Provide the [X, Y] coordinate of the cell's center where the given text is located.  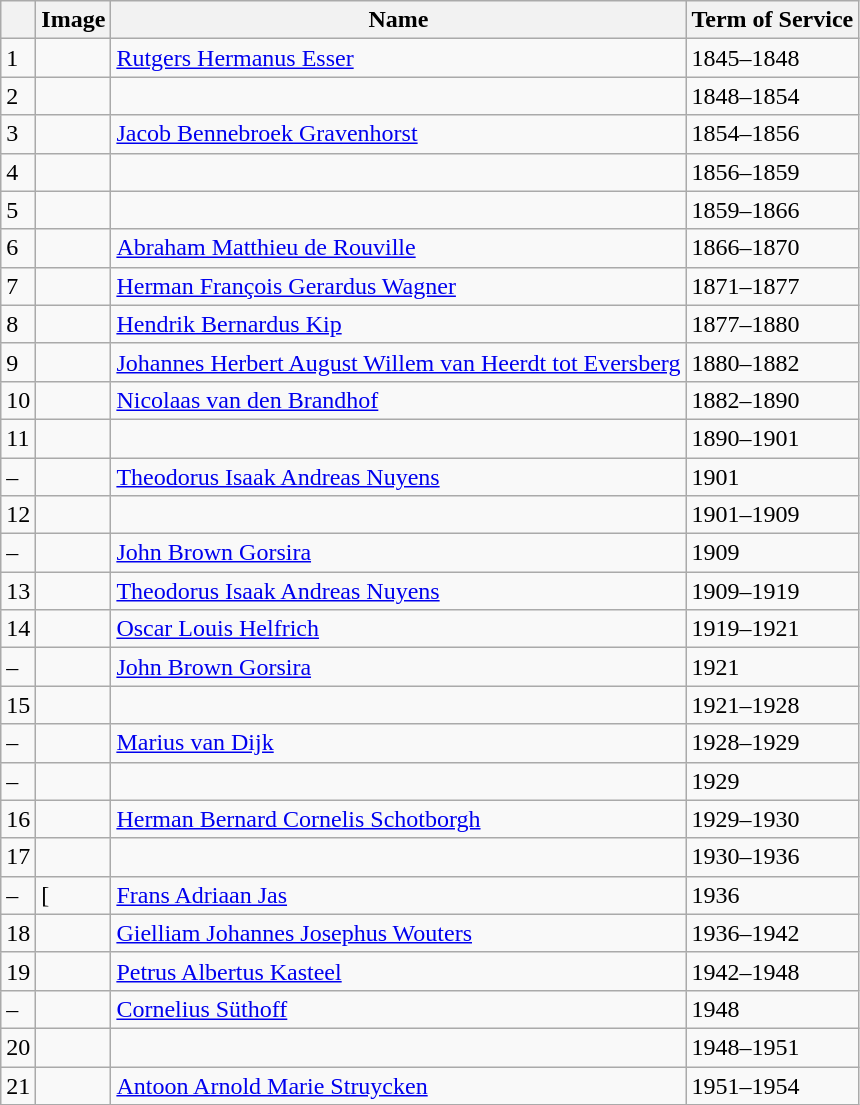
5 [18, 210]
16 [18, 819]
13 [18, 591]
1928–1929 [772, 743]
Rutgers Hermanus Esser [398, 58]
Oscar Louis Helfrich [398, 629]
17 [18, 857]
1859–1866 [772, 210]
1901 [772, 477]
1880–1882 [772, 362]
12 [18, 515]
1948 [772, 1009]
1909 [772, 553]
1909–1919 [772, 591]
[ [74, 895]
8 [18, 324]
Marius van Dijk [398, 743]
1871–1877 [772, 286]
1948–1951 [772, 1047]
Name [398, 20]
6 [18, 248]
1854–1856 [772, 134]
10 [18, 400]
1856–1859 [772, 172]
Nicolaas van den Brandhof [398, 400]
1936 [772, 895]
Frans Adriaan Jas [398, 895]
1882–1890 [772, 400]
Johannes Herbert August Willem van Heerdt tot Eversberg [398, 362]
1890–1901 [772, 438]
1929–1930 [772, 819]
1877–1880 [772, 324]
1951–1954 [772, 1085]
Abraham Matthieu de Rouville [398, 248]
1845–1848 [772, 58]
1 [18, 58]
Gielliam Johannes Josephus Wouters [398, 933]
14 [18, 629]
Image [74, 20]
19 [18, 971]
1848–1854 [772, 96]
9 [18, 362]
1921–1928 [772, 705]
3 [18, 134]
1942–1948 [772, 971]
Antoon Arnold Marie Struycken [398, 1085]
Term of Service [772, 20]
Jacob Bennebroek Gravenhorst [398, 134]
1919–1921 [772, 629]
1930–1936 [772, 857]
1929 [772, 781]
Herman Bernard Cornelis Schotborgh [398, 819]
21 [18, 1085]
Hendrik Bernardus Kip [398, 324]
1921 [772, 667]
2 [18, 96]
15 [18, 705]
20 [18, 1047]
Herman François Gerardus Wagner [398, 286]
1936–1942 [772, 933]
1901–1909 [772, 515]
1866–1870 [772, 248]
18 [18, 933]
Cornelius Süthoff [398, 1009]
7 [18, 286]
11 [18, 438]
Petrus Albertus Kasteel [398, 971]
4 [18, 172]
